Determine the (X, Y) coordinate at the center of the cell enclosing the given text.  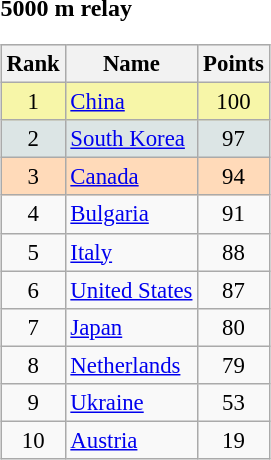
1 (33, 102)
88 (234, 252)
United States (132, 290)
Rank (33, 64)
91 (234, 214)
87 (234, 290)
5 (33, 252)
79 (234, 365)
53 (234, 402)
Ukraine (132, 402)
7 (33, 327)
19 (234, 440)
3 (33, 177)
Austria (132, 440)
South Korea (132, 139)
China (132, 102)
6 (33, 290)
94 (234, 177)
Bulgaria (132, 214)
8 (33, 365)
9 (33, 402)
80 (234, 327)
97 (234, 139)
Netherlands (132, 365)
Canada (132, 177)
2 (33, 139)
10 (33, 440)
Points (234, 64)
4 (33, 214)
Italy (132, 252)
100 (234, 102)
Name (132, 64)
Japan (132, 327)
